Return the [x, y] coordinate for the center point of the cell that contains the specified text.  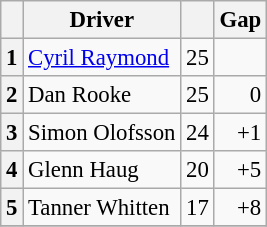
17 [198, 208]
Tanner Whitten [102, 208]
Driver [102, 20]
3 [12, 133]
+1 [240, 133]
Dan Rooke [102, 95]
+8 [240, 208]
Cyril Raymond [102, 58]
24 [198, 133]
5 [12, 208]
4 [12, 170]
2 [12, 95]
Glenn Haug [102, 170]
0 [240, 95]
20 [198, 170]
Simon Olofsson [102, 133]
+5 [240, 170]
Gap [240, 20]
1 [12, 58]
